For the text-containing cell, return its midpoint in [x, y] coordinate format. 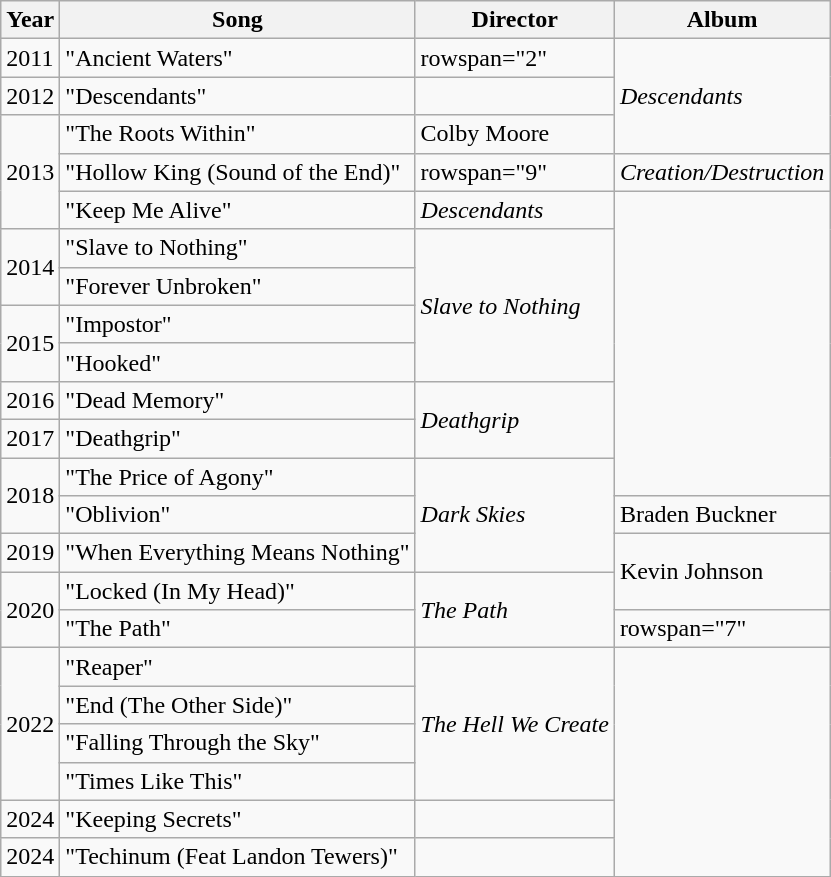
2016 [30, 400]
"Dead Memory" [238, 400]
Kevin Johnson [722, 572]
2018 [30, 496]
rowspan="2" [514, 58]
"Keep Me Alive" [238, 210]
2012 [30, 96]
Song [238, 20]
"Times Like This" [238, 781]
Creation/Destruction [722, 172]
Album [722, 20]
2022 [30, 724]
"Locked (In My Head)" [238, 591]
"Ancient Waters" [238, 58]
"Forever Unbroken" [238, 286]
2015 [30, 343]
"Techinum (Feat Landon Tewers)" [238, 857]
rowspan="9" [514, 172]
"When Everything Means Nothing" [238, 553]
2019 [30, 553]
Slave to Nothing [514, 305]
"Descendants" [238, 96]
"Oblivion" [238, 515]
"Slave to Nothing" [238, 248]
2013 [30, 172]
"Hooked" [238, 362]
"The Price of Agony" [238, 477]
Deathgrip [514, 419]
2017 [30, 438]
"Falling Through the Sky" [238, 743]
Director [514, 20]
2011 [30, 58]
"Keeping Secrets" [238, 819]
"Impostor" [238, 324]
2020 [30, 610]
Braden Buckner [722, 515]
Year [30, 20]
The Path [514, 610]
The Hell We Create [514, 724]
"The Path" [238, 629]
Colby Moore [514, 134]
rowspan="7" [722, 629]
"End (The Other Side)" [238, 705]
"Hollow King (Sound of the End)" [238, 172]
"The Roots Within" [238, 134]
"Deathgrip" [238, 438]
Dark Skies [514, 515]
"Reaper" [238, 667]
2014 [30, 267]
